Search for the cell housing the specified text and yield its (x, y) center coordinate. 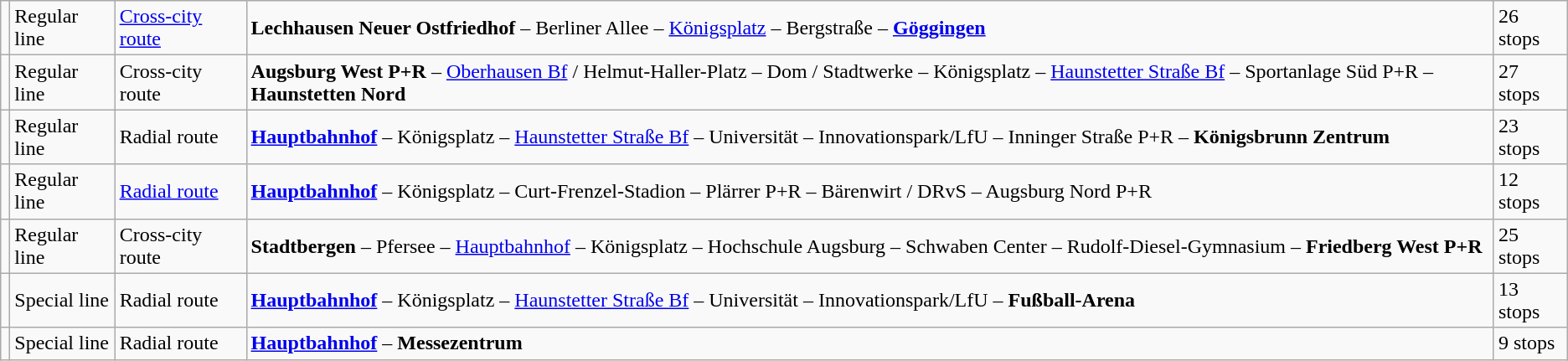
23 stops (1530, 137)
25 stops (1530, 246)
13 stops (1530, 300)
26 stops (1530, 28)
27 stops (1530, 82)
Lechhausen Neuer Ostfriedhof – Berliner Allee – Königsplatz – Bergstraße – Göggingen (869, 28)
12 stops (1530, 191)
9 stops (1530, 343)
Stadtbergen – Pfersee – Hauptbahnhof – Königsplatz – Hochschule Augsburg – Schwaben Center – Rudolf-Diesel-Gymnasium – Friedberg West P+R (869, 246)
Hauptbahnhof – Königsplatz – Haunstetter Straße Bf – Universität – Innovationspark/LfU – Fußball-Arena (869, 300)
Hauptbahnhof – Königsplatz – Curt-Frenzel-Stadion – Plärrer P+R – Bärenwirt / DRvS – Augsburg Nord P+R (869, 191)
Hauptbahnhof – Messezentrum (869, 343)
Hauptbahnhof – Königsplatz – Haunstetter Straße Bf – Universität – Innovationspark/LfU – Inninger Straße P+R – Königsbrunn Zentrum (869, 137)
